Extract the (x, y) coordinate from the center of the cell holding the provided text.  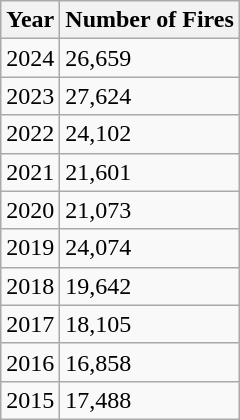
2023 (30, 96)
2017 (30, 324)
2022 (30, 134)
24,074 (150, 248)
18,105 (150, 324)
16,858 (150, 362)
2021 (30, 172)
17,488 (150, 400)
27,624 (150, 96)
2016 (30, 362)
2024 (30, 58)
2015 (30, 400)
2019 (30, 248)
21,073 (150, 210)
2020 (30, 210)
26,659 (150, 58)
24,102 (150, 134)
2018 (30, 286)
21,601 (150, 172)
19,642 (150, 286)
Number of Fires (150, 20)
Year (30, 20)
